For the text-containing cell, return its midpoint in [X, Y] coordinate format. 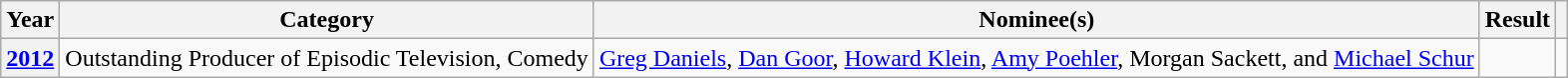
Greg Daniels, Dan Goor, Howard Klein, Amy Poehler, Morgan Sackett, and Michael Schur [1036, 58]
Nominee(s) [1036, 20]
2012 [30, 58]
Result [1517, 20]
Category [327, 20]
Year [30, 20]
Outstanding Producer of Episodic Television, Comedy [327, 58]
